Find where the given text appears and provide that cell's center as (X, Y) coordinate. 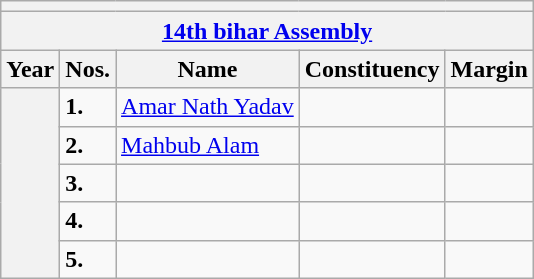
14th bihar Assembly (268, 31)
3. (88, 183)
Name (208, 69)
Year (30, 69)
5. (88, 259)
Mahbub Alam (208, 145)
Amar Nath Yadav (208, 107)
Margin (489, 69)
1. (88, 107)
Nos. (88, 69)
2. (88, 145)
Constituency (372, 69)
4. (88, 221)
